Locate the cell with the specified text and output its (X, Y) center coordinate. 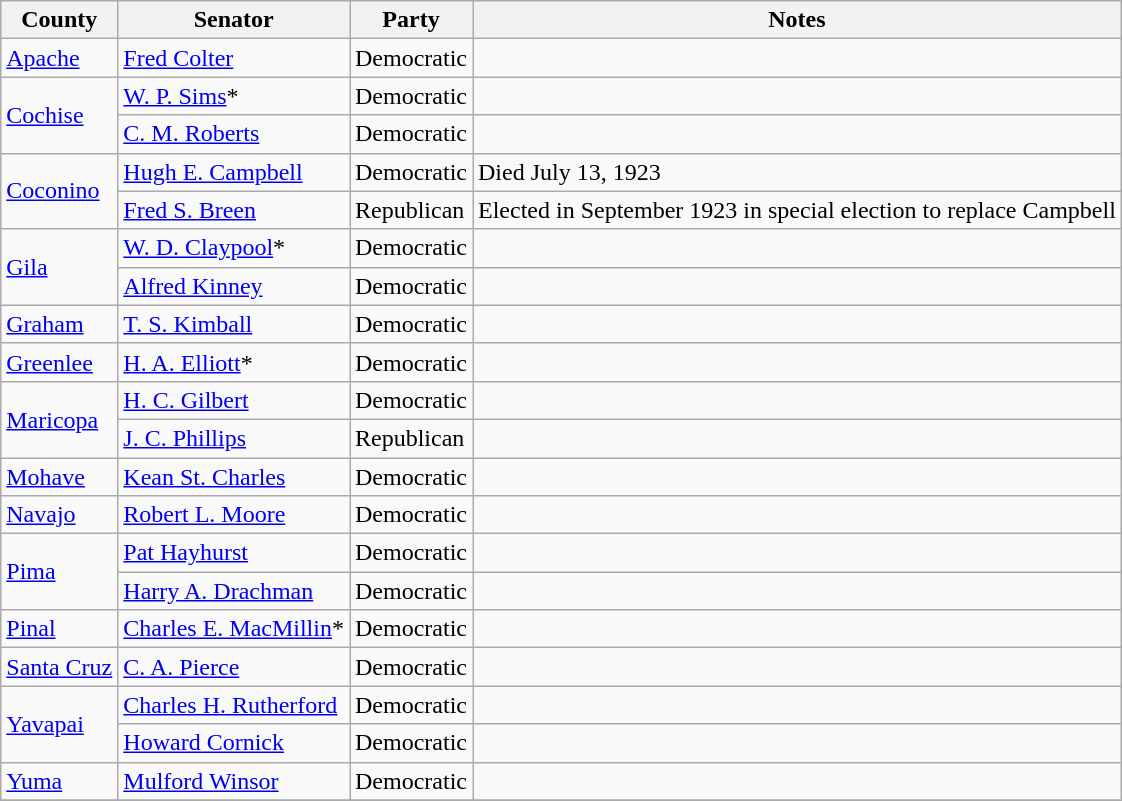
Kean St. Charles (234, 477)
Yuma (60, 781)
Gila (60, 267)
Elected in September 1923 in special election to replace Campbell (796, 210)
Senator (234, 20)
Mulford Winsor (234, 781)
C. M. Roberts (234, 134)
Hugh E. Campbell (234, 172)
Mohave (60, 477)
Santa Cruz (60, 667)
Yavapai (60, 724)
Harry A. Drachman (234, 591)
Greenlee (60, 362)
Apache (60, 58)
Fred S. Breen (234, 210)
Maricopa (60, 419)
H. C. Gilbert (234, 400)
County (60, 20)
J. C. Phillips (234, 438)
Howard Cornick (234, 743)
W. P. Sims* (234, 96)
Pima (60, 572)
T. S. Kimball (234, 324)
W. D. Claypool* (234, 248)
Pinal (60, 629)
Charles E. MacMillin* (234, 629)
Graham (60, 324)
Pat Hayhurst (234, 553)
Alfred Kinney (234, 286)
Party (412, 20)
Navajo (60, 515)
Notes (796, 20)
H. A. Elliott* (234, 362)
Fred Colter (234, 58)
Coconino (60, 191)
Robert L. Moore (234, 515)
Cochise (60, 115)
Died July 13, 1923 (796, 172)
C. A. Pierce (234, 667)
Charles H. Rutherford (234, 705)
